Capture the cell that displays the provided text and extract its [X, Y] central coordinate. 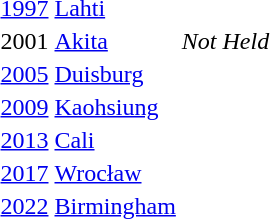
Akita [115, 41]
Not Held [225, 41]
Wrocław [115, 173]
Kaohsiung [115, 107]
Cali [115, 140]
Duisburg [115, 74]
